Return (X, Y) of the center of cell containing provided text 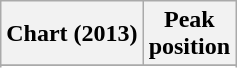
Peakposition (189, 34)
Chart (2013) (72, 34)
